Pinpoint the cell where the given text exists, returning its [x, y] midpoint coordinate. 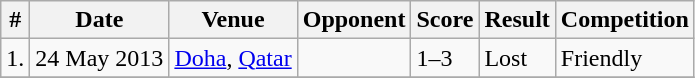
24 May 2013 [100, 58]
Opponent [354, 20]
Competition [624, 20]
Date [100, 20]
Friendly [624, 58]
1–3 [445, 58]
Score [445, 20]
Result [517, 20]
Doha, Qatar [233, 58]
Lost [517, 58]
# [16, 20]
Venue [233, 20]
1. [16, 58]
